Search for the cell housing the specified text and yield its (X, Y) center coordinate. 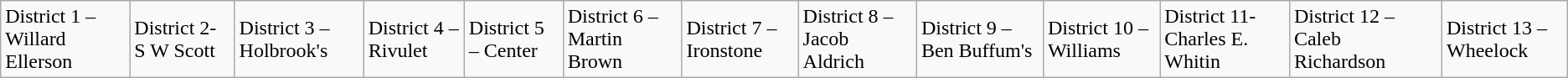
District 13 – Wheelock (1504, 39)
District 1 – Willard Ellerson (65, 39)
District 6 – Martin Brown (622, 39)
District 10 – Williams (1101, 39)
District 3 – Holbrook's (299, 39)
District 11- Charles E. Whitin (1225, 39)
District 12 – Caleb Richardson (1365, 39)
District 7 – Ironstone (740, 39)
District 8 – Jacob Aldrich (858, 39)
District 4 – Rivulet (414, 39)
District 2- S W Scott (183, 39)
District 5 – Center (513, 39)
District 9 – Ben Buffum's (980, 39)
